From the cell containing the given text, extract its center point as (X, Y) coordinate. 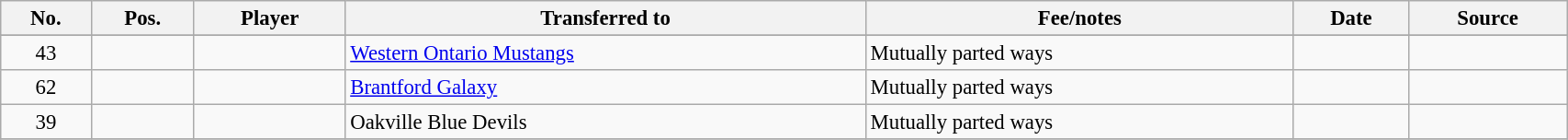
Brantford Galaxy (605, 87)
39 (46, 122)
Pos. (142, 18)
Fee/notes (1079, 18)
No. (46, 18)
Source (1487, 18)
Transferred to (605, 18)
Oakville Blue Devils (605, 122)
62 (46, 87)
Western Ontario Mustangs (605, 53)
Player (269, 18)
Date (1350, 18)
43 (46, 53)
